Return [x, y] of the center of cell containing provided text 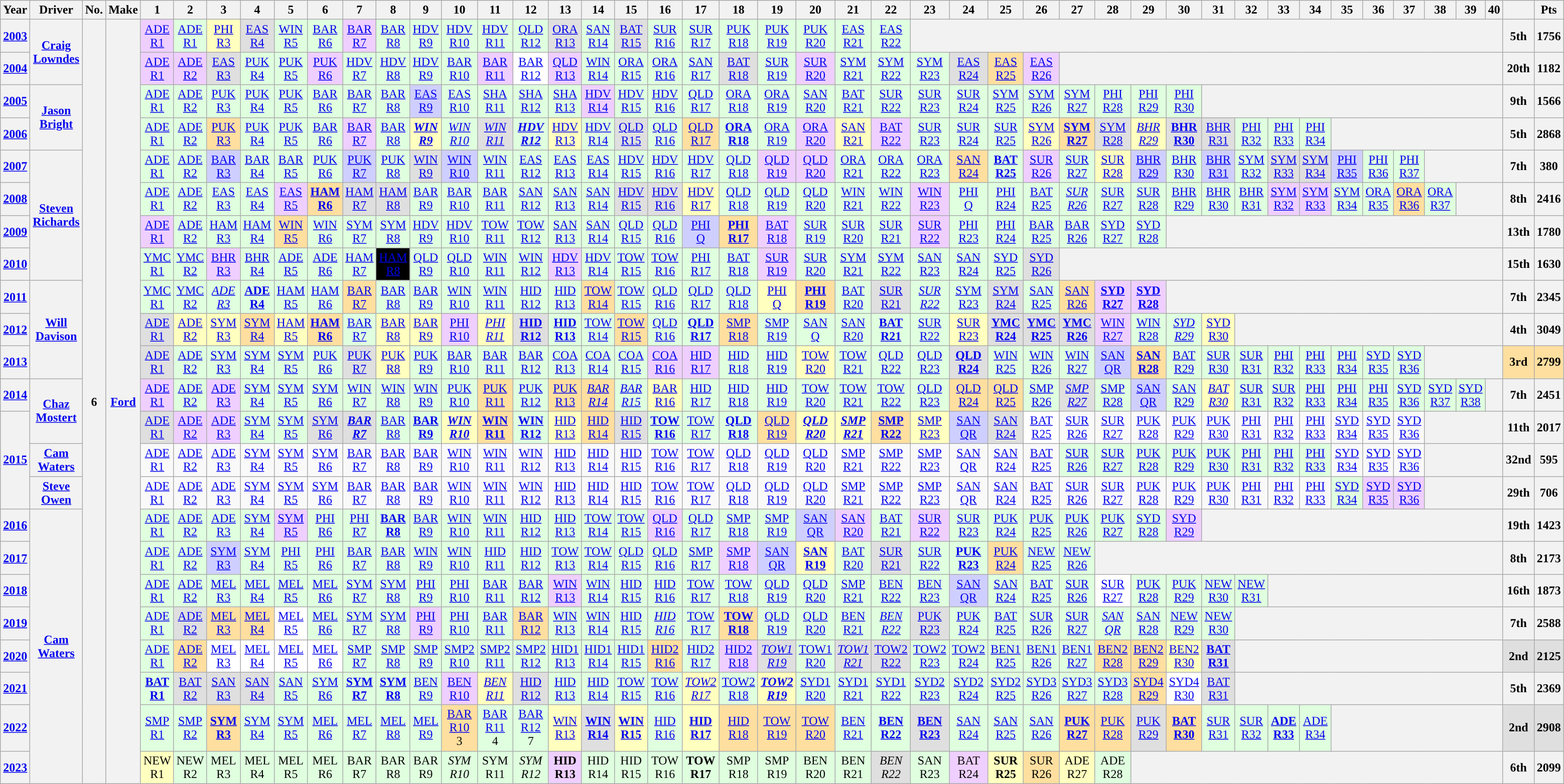
WINR28 [1148, 329]
2014 [15, 394]
BEN2R28 [1113, 656]
SANR17 [700, 68]
2020 [15, 656]
COAR13 [565, 362]
No. [94, 10]
HIDR11 [495, 558]
Will Davison [56, 329]
BATR15 [631, 36]
SHAR11 [495, 101]
PHIR36 [1378, 167]
SYD2R25 [1006, 688]
HAMR4 [257, 232]
15th [1518, 264]
SMPR27 [1077, 394]
EASR9 [425, 101]
EASR10 [460, 101]
BATR1 [157, 688]
WINR21 [853, 199]
SMP2R12 [531, 656]
15 [631, 10]
WINR7 [359, 394]
2019 [15, 623]
SMP2R11 [495, 656]
HDVR12 [531, 133]
3rd [1518, 362]
HID2R17 [700, 656]
6th [1518, 767]
39 [1470, 10]
BARR103 [460, 728]
SYMR10 [460, 767]
PUKR9 [425, 362]
2 [190, 10]
BARR5 [291, 167]
MELR8 [393, 728]
COAR16 [665, 362]
BARR15 [631, 394]
EASR12 [531, 167]
40 [1494, 10]
NEWR26 [1077, 558]
23 [929, 10]
COAR15 [631, 362]
PUKR11 [495, 394]
Steve Owen [56, 493]
TOWR22 [891, 394]
SYD3R26 [1042, 688]
ORAR23 [929, 167]
EASR26 [1042, 68]
TOW2R22 [891, 656]
SURR30 [1218, 362]
SANR4 [257, 688]
EASR25 [1006, 68]
Year [15, 10]
SMPR17 [700, 558]
4th [1518, 329]
NEWR1 [157, 767]
SMPR26 [1042, 394]
SYDR30 [1218, 329]
YMCR25 [1042, 329]
NEWR29 [1184, 623]
BARR4 [257, 167]
SYD1R21 [853, 688]
SMPR8 [393, 656]
2099 [1548, 767]
3 [224, 10]
ORAR37 [1440, 199]
SANR21 [853, 133]
36 [1378, 10]
SMPR2 [190, 728]
EASR14 [598, 167]
BEN1R27 [1077, 656]
34 [1316, 10]
22 [891, 10]
ADER27 [1077, 767]
38 [1440, 10]
1 [157, 10]
BARR3 [224, 167]
TOW2R23 [929, 656]
SANQ [815, 329]
TOW1R20 [815, 656]
2173 [1548, 558]
SYDR25 [1006, 264]
PUKR18 [739, 36]
SMPR28 [1113, 394]
2015 [15, 460]
7 [359, 10]
12 [531, 10]
20th [1518, 68]
595 [1548, 460]
ORAR13 [565, 36]
SYD3R27 [1077, 688]
EASR21 [853, 36]
32nd [1518, 460]
2799 [1548, 362]
BENR11 [495, 688]
NEWR31 [1251, 591]
9 [425, 10]
1182 [1548, 68]
ADER28 [1113, 767]
ADER34 [1316, 728]
18 [739, 10]
TOW2R24 [968, 656]
SYMR11 [495, 767]
4 [257, 10]
16th [1518, 591]
SURR17 [700, 36]
ORAR21 [853, 167]
WINR26 [1042, 362]
Chaz Mostert [56, 411]
SYMR28 [1113, 133]
2022 [15, 728]
BATR22 [891, 133]
BENR10 [460, 688]
BARR25 [1042, 232]
25 [1006, 10]
QLDR9 [425, 264]
13th [1518, 232]
10 [460, 10]
2345 [1548, 297]
19 [777, 10]
2005 [15, 101]
20 [815, 10]
32 [1251, 10]
SANR12 [531, 199]
WINR8 [393, 394]
2018 [15, 591]
11th [1518, 427]
TOWR12 [531, 232]
33 [1284, 10]
PHIR23 [968, 232]
2010 [15, 264]
9th [1518, 101]
BATR2 [190, 688]
QLDR25 [1006, 394]
2021 [15, 688]
HID2R18 [739, 656]
PUKR10 [460, 394]
PUKR13 [565, 394]
EASR24 [968, 68]
WINR15 [631, 728]
SYMR25 [1006, 101]
2003 [15, 36]
SYD4R29 [1148, 688]
2369 [1548, 688]
Steven Richards [56, 215]
29 [1148, 10]
PHIR5 [291, 558]
TOW1R19 [777, 656]
19th [1518, 526]
SYMR12 [531, 767]
EASR13 [565, 167]
1566 [1548, 101]
Craig Lowndes [56, 52]
BATR29 [1184, 362]
TOW1R21 [853, 656]
35 [1347, 10]
2006 [15, 133]
SMPR7 [359, 656]
QLDR12 [531, 36]
2908 [1548, 728]
EASR22 [891, 36]
1423 [1548, 526]
HID1R14 [598, 656]
2016 [15, 526]
1873 [1548, 591]
BARR114 [495, 728]
ORAR16 [665, 68]
HDVR8 [393, 68]
16 [665, 10]
PHIR11 [495, 329]
BARR26 [1077, 232]
BATR24 [968, 767]
SYD1R20 [815, 688]
WINR23 [929, 199]
2004 [15, 68]
PHIR19 [815, 297]
2588 [1548, 623]
SMP2R10 [460, 656]
29th [1518, 493]
14 [598, 10]
2125 [1548, 656]
BEN1R26 [1042, 656]
YMCR24 [1006, 329]
31 [1218, 10]
ADER5 [291, 264]
2013 [15, 362]
Jason Bright [56, 117]
WINR25 [1006, 362]
PUKR19 [777, 36]
SYDR37 [1440, 394]
13 [565, 10]
TOW2R17 [700, 688]
BEN1R25 [1006, 656]
QLDR10 [460, 264]
TOW2R19 [777, 688]
SMPR9 [425, 656]
TOWR13 [565, 558]
SHAR13 [565, 101]
27 [1077, 10]
PHIR30 [1184, 101]
HAMR3 [224, 232]
Driver [56, 10]
ADER6 [325, 264]
2451 [1548, 394]
2023 [15, 767]
SANR3 [224, 688]
ORAR15 [631, 68]
SMPR1 [157, 728]
2009 [15, 232]
ADER33 [1284, 728]
SURR16 [665, 36]
BHRR4 [257, 264]
HDVR7 [359, 68]
NEWR2 [190, 767]
SYD3R28 [1113, 688]
380 [1548, 167]
HID2R16 [665, 656]
SANR5 [291, 688]
PUKR12 [531, 394]
TOWR19 [777, 728]
WINR22 [891, 199]
TOW2R18 [739, 688]
HID1R13 [565, 656]
ADER4 [257, 297]
SHAR12 [531, 101]
YMCR26 [1077, 329]
NEWR25 [1042, 558]
1630 [1548, 264]
2012 [15, 329]
28 [1113, 10]
1780 [1548, 232]
1756 [1548, 36]
SANR19 [815, 558]
PUKR26 [1077, 526]
2868 [1548, 133]
ORAR36 [1409, 199]
Pts [1548, 10]
8 [393, 10]
21 [853, 10]
QLDR13 [565, 68]
BARR16 [665, 394]
SYD1R22 [891, 688]
SYD2R23 [929, 688]
2008 [15, 199]
706 [1548, 493]
26 [1042, 10]
ORAR20 [815, 133]
QLDR22 [891, 362]
TOWR11 [495, 232]
BHRR3 [224, 264]
BEN2R29 [1148, 656]
5 [291, 10]
BARR127 [531, 728]
MELR9 [425, 728]
BENR9 [425, 688]
SYD4R30 [1184, 688]
2007 [15, 167]
ORAR22 [891, 167]
PHIR7 [359, 526]
WINR6 [325, 232]
PUKR20 [815, 36]
SYDR26 [1042, 264]
SYD2R24 [968, 688]
30 [1184, 10]
BARR14 [598, 394]
PUKR25 [1042, 526]
PHIR3 [224, 36]
17 [700, 10]
ORAR35 [1378, 199]
COAR14 [598, 362]
SANR29 [1184, 394]
2416 [1548, 199]
BENR20 [815, 767]
PHIR29 [1148, 101]
Ford [123, 401]
MELR7 [359, 728]
3049 [1548, 329]
SYMR24 [1006, 297]
HID1R15 [631, 656]
24 [968, 10]
2011 [15, 297]
EASR5 [291, 199]
BEN2R30 [1184, 656]
SYDR38 [1470, 394]
PHIR37 [1409, 167]
PHIR28 [1113, 101]
11 [495, 10]
HDVR11 [495, 36]
Make [123, 10]
37 [1409, 10]
